Pinpoint the cell where the given text exists, returning its [X, Y] midpoint coordinate. 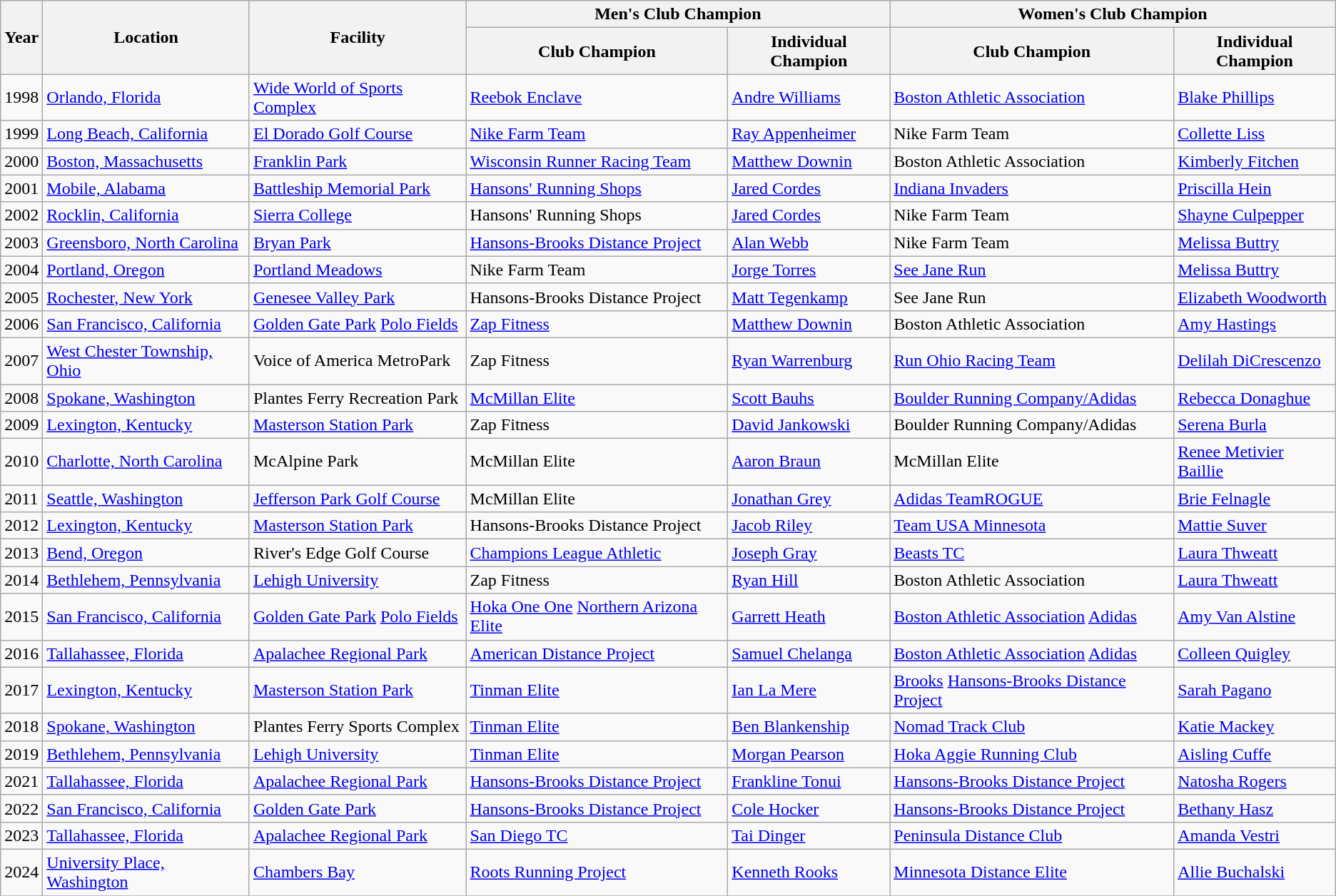
2000 [21, 161]
Greensboro, North Carolina [146, 243]
Sarah Pagano [1255, 691]
Rebecca Donaghue [1255, 397]
Rocklin, California [146, 215]
Alan Webb [809, 243]
2005 [21, 297]
University Place, Washington [146, 872]
Brooks Hansons-Brooks Distance Project [1032, 691]
2004 [21, 270]
Reebok Enclave [597, 97]
2017 [21, 691]
Cole Hocker [809, 808]
2019 [21, 754]
Sierra College [358, 215]
McAlpine Park [358, 462]
Kimberly Fitchen [1255, 161]
Joseph Gray [809, 553]
2023 [21, 835]
2014 [21, 580]
Jorge Torres [809, 270]
2013 [21, 553]
Seattle, Washington [146, 499]
Mobile, Alabama [146, 188]
Andre Williams [809, 97]
Plantes Ferry Sports Complex [358, 727]
Natosha Rogers [1255, 781]
Blake Phillips [1255, 97]
Location [146, 37]
Indiana Invaders [1032, 188]
Jonathan Grey [809, 499]
Matt Tegenkamp [809, 297]
Ray Appenheimer [809, 134]
Katie Mackey [1255, 727]
Chambers Bay [358, 872]
Priscilla Hein [1255, 188]
Ryan Hill [809, 580]
Aisling Cuffe [1255, 754]
Amy Hastings [1255, 324]
Champions League Athletic [597, 553]
Jacob Riley [809, 526]
Rochester, New York [146, 297]
2015 [21, 616]
2024 [21, 872]
2022 [21, 808]
Year [21, 37]
Minnesota Distance Elite [1032, 872]
Bend, Oregon [146, 553]
Men's Club Champion [678, 14]
Orlando, Florida [146, 97]
2006 [21, 324]
Amanda Vestri [1255, 835]
Genesee Valley Park [358, 297]
Aaron Braun [809, 462]
2003 [21, 243]
David Jankowski [809, 425]
Wide World of Sports Complex [358, 97]
Golden Gate Park [358, 808]
Collette Liss [1255, 134]
Hoka Aggie Running Club [1032, 754]
Samuel Chelanga [809, 653]
Plantes Ferry Recreation Park [358, 397]
2001 [21, 188]
Elizabeth Woodworth [1255, 297]
Morgan Pearson [809, 754]
Renee Metivier Baillie [1255, 462]
1998 [21, 97]
Nomad Track Club [1032, 727]
Boston, Massachusetts [146, 161]
Kenneth Rooks [809, 872]
Allie Buchalski [1255, 872]
Adidas TeamROGUE [1032, 499]
American Distance Project [597, 653]
Wisconsin Runner Racing Team [597, 161]
Battleship Memorial Park [358, 188]
Long Beach, California [146, 134]
Ben Blankenship [809, 727]
Serena Burla [1255, 425]
Ian La Mere [809, 691]
2007 [21, 361]
Portland Meadows [358, 270]
Garrett Heath [809, 616]
2016 [21, 653]
Hoka One One Northern Arizona Elite [597, 616]
Roots Running Project [597, 872]
2011 [21, 499]
Portland, Oregon [146, 270]
Franklin Park [358, 161]
2021 [21, 781]
Run Ohio Racing Team [1032, 361]
2008 [21, 397]
Amy Van Alstine [1255, 616]
Bryan Park [358, 243]
Delilah DiCrescenzo [1255, 361]
2018 [21, 727]
Bethany Hasz [1255, 808]
2010 [21, 462]
2002 [21, 215]
Scott Bauhs [809, 397]
Team USA Minnesota [1032, 526]
West Chester Township, Ohio [146, 361]
Jefferson Park Golf Course [358, 499]
Peninsula Distance Club [1032, 835]
2012 [21, 526]
River's Edge Golf Course [358, 553]
Charlotte, North Carolina [146, 462]
Brie Felnagle [1255, 499]
Voice of America MetroPark [358, 361]
1999 [21, 134]
Tai Dinger [809, 835]
San Diego TC [597, 835]
El Dorado Golf Course [358, 134]
Mattie Suver [1255, 526]
Facility [358, 37]
Shayne Culpepper [1255, 215]
Women's Club Champion [1113, 14]
Ryan Warrenburg [809, 361]
Colleen Quigley [1255, 653]
2009 [21, 425]
Frankline Tonui [809, 781]
Beasts TC [1032, 553]
